Pinpoint the cell where the given text exists, returning its (x, y) midpoint coordinate. 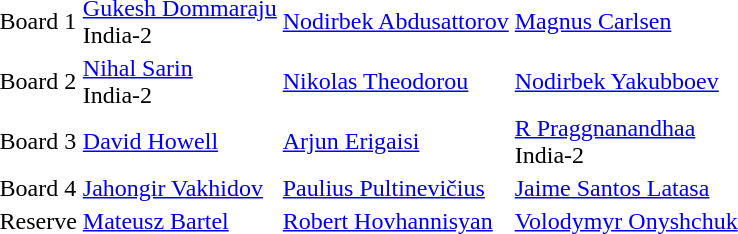
Jahongir Vakhidov (180, 188)
Paulius Pultinevičius (396, 188)
Nikolas Theodorou (396, 82)
Nihal Sarin India-2 (180, 82)
David Howell (180, 142)
Arjun Erigaisi (396, 142)
